Locate the cell with the specified text and output its (X, Y) center coordinate. 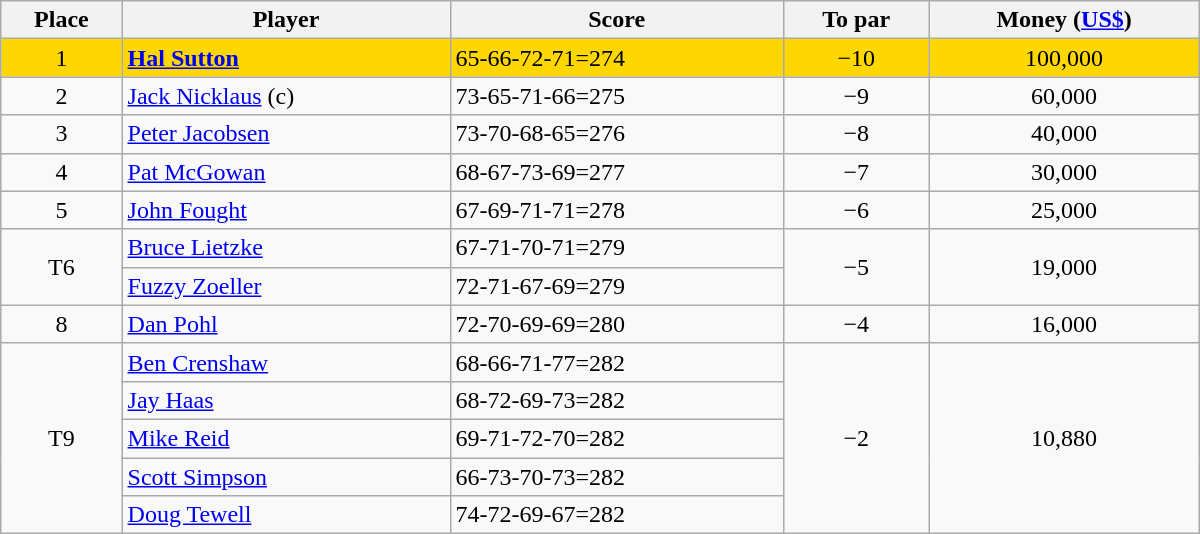
8 (62, 324)
19,000 (1064, 267)
72-71-67-69=279 (616, 286)
68-67-73-69=277 (616, 172)
67-71-70-71=279 (616, 248)
10,880 (1064, 438)
60,000 (1064, 96)
Ben Crenshaw (286, 362)
3 (62, 134)
67-69-71-71=278 (616, 210)
2 (62, 96)
68-66-71-77=282 (616, 362)
5 (62, 210)
Jay Haas (286, 400)
−5 (856, 267)
John Fought (286, 210)
Player (286, 20)
Peter Jacobsen (286, 134)
Pat McGowan (286, 172)
30,000 (1064, 172)
66-73-70-73=282 (616, 477)
Jack Nicklaus (c) (286, 96)
T6 (62, 267)
68-72-69-73=282 (616, 400)
65-66-72-71=274 (616, 58)
−6 (856, 210)
Mike Reid (286, 438)
1 (62, 58)
−2 (856, 438)
Place (62, 20)
Hal Sutton (286, 58)
Money (US$) (1064, 20)
69-71-72-70=282 (616, 438)
100,000 (1064, 58)
25,000 (1064, 210)
4 (62, 172)
−9 (856, 96)
16,000 (1064, 324)
−7 (856, 172)
Dan Pohl (286, 324)
73-70-68-65=276 (616, 134)
−4 (856, 324)
Bruce Lietzke (286, 248)
Fuzzy Zoeller (286, 286)
40,000 (1064, 134)
−10 (856, 58)
Doug Tewell (286, 515)
−8 (856, 134)
To par (856, 20)
Score (616, 20)
Scott Simpson (286, 477)
73-65-71-66=275 (616, 96)
72-70-69-69=280 (616, 324)
T9 (62, 438)
74-72-69-67=282 (616, 515)
